Locate the cell with the specified text and output its (x, y) center coordinate. 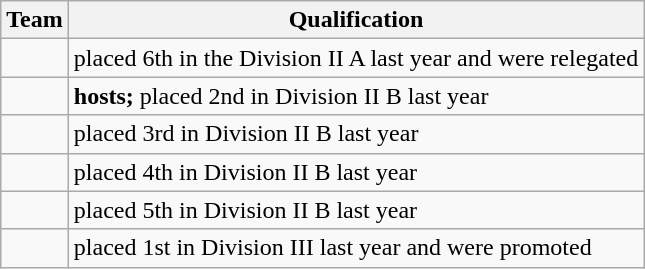
placed 6th in the Division II A last year and were relegated (356, 58)
placed 4th in Division II B last year (356, 172)
Qualification (356, 20)
placed 5th in Division II B last year (356, 210)
hosts; placed 2nd in Division II B last year (356, 96)
placed 3rd in Division II B last year (356, 134)
Team (35, 20)
placed 1st in Division III last year and were promoted (356, 248)
